Provide the (X, Y) coordinate of the cell's center where the given text is located.  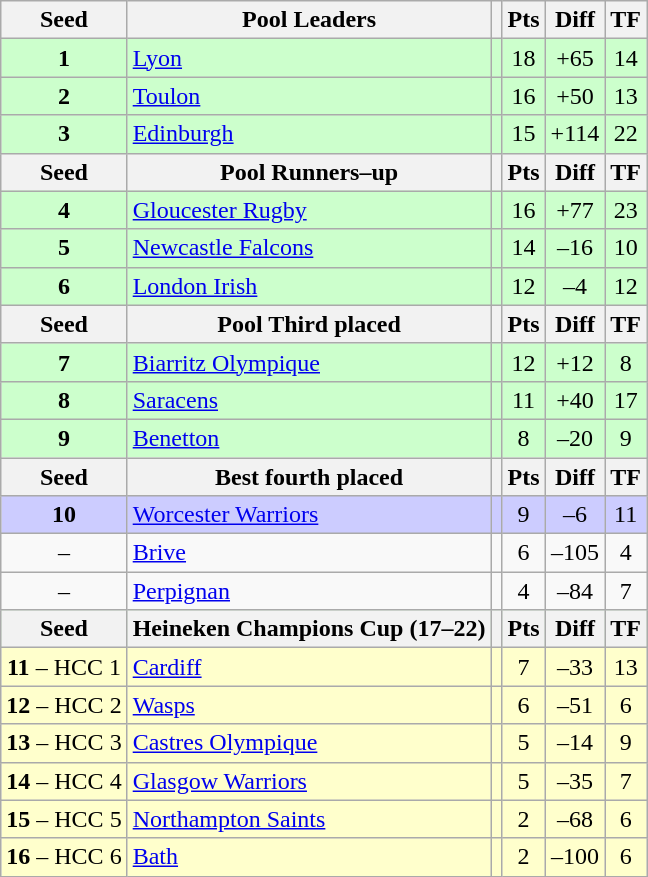
Newcastle Falcons (309, 248)
+40 (575, 400)
+114 (575, 134)
Perpignan (309, 591)
–20 (575, 438)
–84 (575, 591)
+77 (575, 210)
–16 (575, 248)
–33 (575, 667)
11 – HCC 1 (64, 667)
Pool Runners–up (309, 172)
–51 (575, 705)
Benetton (309, 438)
Edinburgh (309, 134)
Toulon (309, 96)
London Irish (309, 286)
17 (626, 400)
Castres Olympique (309, 743)
16 – HCC 6 (64, 857)
–68 (575, 819)
3 (64, 134)
15 – HCC 5 (64, 819)
Worcester Warriors (309, 515)
–4 (575, 286)
22 (626, 134)
Bath (309, 857)
Glasgow Warriors (309, 781)
+65 (575, 58)
–14 (575, 743)
–35 (575, 781)
Saracens (309, 400)
12 – HCC 2 (64, 705)
Lyon (309, 58)
Biarritz Olympique (309, 362)
Cardiff (309, 667)
Wasps (309, 705)
23 (626, 210)
–6 (575, 515)
13 – HCC 3 (64, 743)
Best fourth placed (309, 477)
–105 (575, 553)
Heineken Champions Cup (17–22) (309, 629)
Brive (309, 553)
+50 (575, 96)
18 (524, 58)
15 (524, 134)
+12 (575, 362)
Pool Leaders (309, 20)
Gloucester Rugby (309, 210)
Northampton Saints (309, 819)
Pool Third placed (309, 324)
1 (64, 58)
14 – HCC 4 (64, 781)
–100 (575, 857)
